Extract the (X, Y) coordinate from the center of the cell holding the provided text.  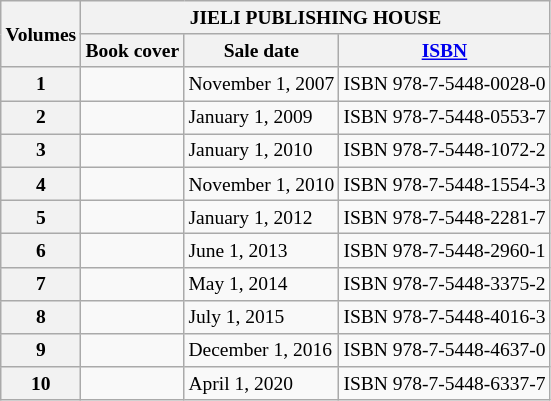
9 (41, 350)
ISBN 978-7-5448-3375-2 (444, 284)
8 (41, 316)
ISBN 978-7-5448-6337-7 (444, 384)
10 (41, 384)
4 (41, 184)
Sale date (262, 50)
ISBN (444, 50)
June 1, 2013 (262, 250)
Volumes (41, 34)
ISBN 978-7-5448-2281-7 (444, 216)
1 (41, 84)
3 (41, 150)
ISBN 978-7-5448-2960-1 (444, 250)
ISBN 978-7-5448-1554-3 (444, 184)
Book cover (132, 50)
January 1, 2009 (262, 118)
November 1, 2007 (262, 84)
January 1, 2012 (262, 216)
ISBN 978-7-5448-1072-2 (444, 150)
November 1, 2010 (262, 184)
2 (41, 118)
January 1, 2010 (262, 150)
ISBN 978-7-5448-4637-0 (444, 350)
ISBN 978-7-5448-0028-0 (444, 84)
ISBN 978-7-5448-0553-7 (444, 118)
5 (41, 216)
July 1, 2015 (262, 316)
7 (41, 284)
6 (41, 250)
May 1, 2014 (262, 284)
JIELI PUBLISHING HOUSE (316, 18)
December 1, 2016 (262, 350)
ISBN 978-7-5448-4016-3 (444, 316)
April 1, 2020 (262, 384)
